From the cell containing the given text, extract its center point as (X, Y) coordinate. 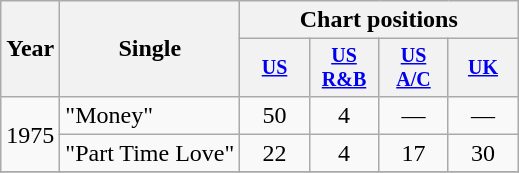
1975 (30, 134)
"Part Time Love" (150, 153)
USA/C (414, 68)
50 (274, 115)
USR&B (344, 68)
17 (414, 153)
"Money" (150, 115)
UK (482, 68)
22 (274, 153)
30 (482, 153)
US (274, 68)
Single (150, 49)
Year (30, 49)
Chart positions (379, 20)
